Determine the (x, y) coordinate at the center of the cell enclosing the given text.  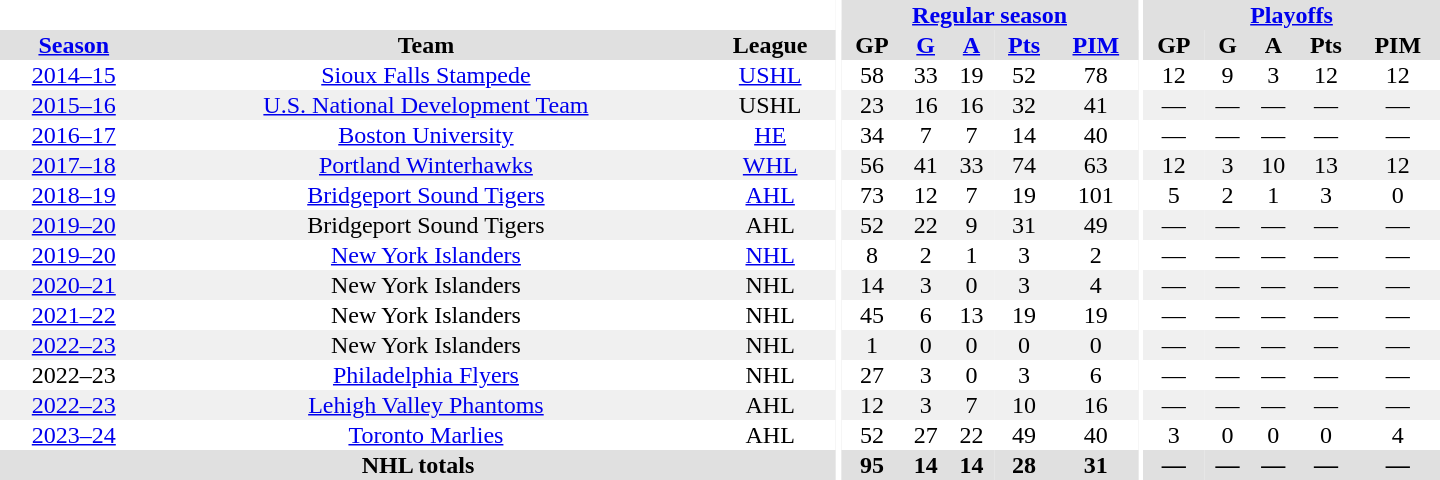
Boston University (426, 135)
23 (872, 105)
34 (872, 135)
2020–21 (74, 285)
Playoffs (1292, 15)
95 (872, 465)
HE (770, 135)
Portland Winterhawks (426, 165)
78 (1096, 75)
58 (872, 75)
2018–19 (74, 195)
Toronto Marlies (426, 435)
League (770, 45)
2014–15 (74, 75)
NHL totals (418, 465)
Sioux Falls Stampede (426, 75)
56 (872, 165)
Philadelphia Flyers (426, 375)
2016–17 (74, 135)
45 (872, 315)
Lehigh Valley Phantoms (426, 405)
63 (1096, 165)
WHL (770, 165)
73 (872, 195)
28 (1024, 465)
2015–16 (74, 105)
74 (1024, 165)
2017–18 (74, 165)
U.S. National Development Team (426, 105)
5 (1174, 195)
Team (426, 45)
2023–24 (74, 435)
2021–22 (74, 315)
8 (872, 255)
Season (74, 45)
101 (1096, 195)
Regular season (990, 15)
32 (1024, 105)
